For the text-containing cell, return its midpoint in (x, y) coordinate format. 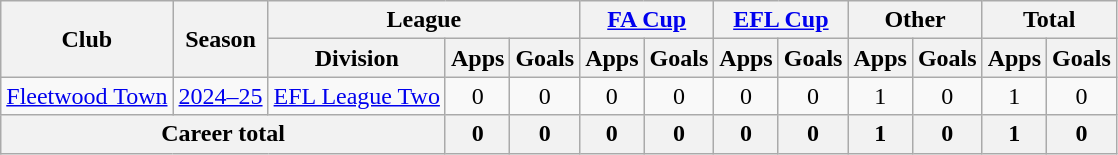
2024–25 (220, 96)
Club (87, 39)
FA Cup (647, 20)
League (424, 20)
Season (220, 39)
Fleetwood Town (87, 96)
Total (1049, 20)
EFL Cup (781, 20)
Career total (224, 134)
EFL League Two (356, 96)
Other (915, 20)
Division (356, 58)
